For the text-containing cell, return its midpoint in [X, Y] coordinate format. 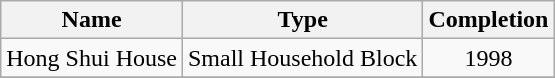
Hong Shui House [92, 58]
Completion [488, 20]
Name [92, 20]
1998 [488, 58]
Small Household Block [302, 58]
Type [302, 20]
